From the cell containing the given text, extract its center point as [x, y] coordinate. 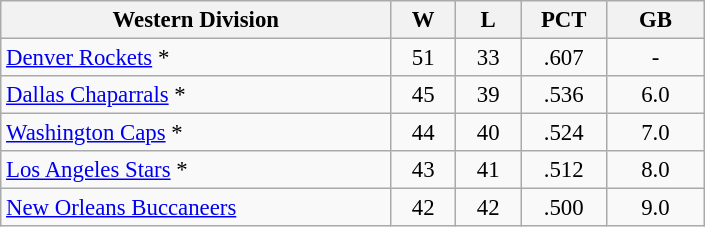
.512 [564, 170]
.607 [564, 58]
41 [488, 170]
.524 [564, 133]
W [424, 20]
44 [424, 133]
7.0 [656, 133]
.536 [564, 95]
Dallas Chaparrals * [196, 95]
43 [424, 170]
8.0 [656, 170]
Washington Caps * [196, 133]
New Orleans Buccaneers [196, 208]
9.0 [656, 208]
6.0 [656, 95]
51 [424, 58]
.500 [564, 208]
Western Division [196, 20]
39 [488, 95]
L [488, 20]
- [656, 58]
GB [656, 20]
40 [488, 133]
33 [488, 58]
PCT [564, 20]
Los Angeles Stars * [196, 170]
Denver Rockets * [196, 58]
45 [424, 95]
